Pinpoint the cell where the given text exists, returning its [x, y] midpoint coordinate. 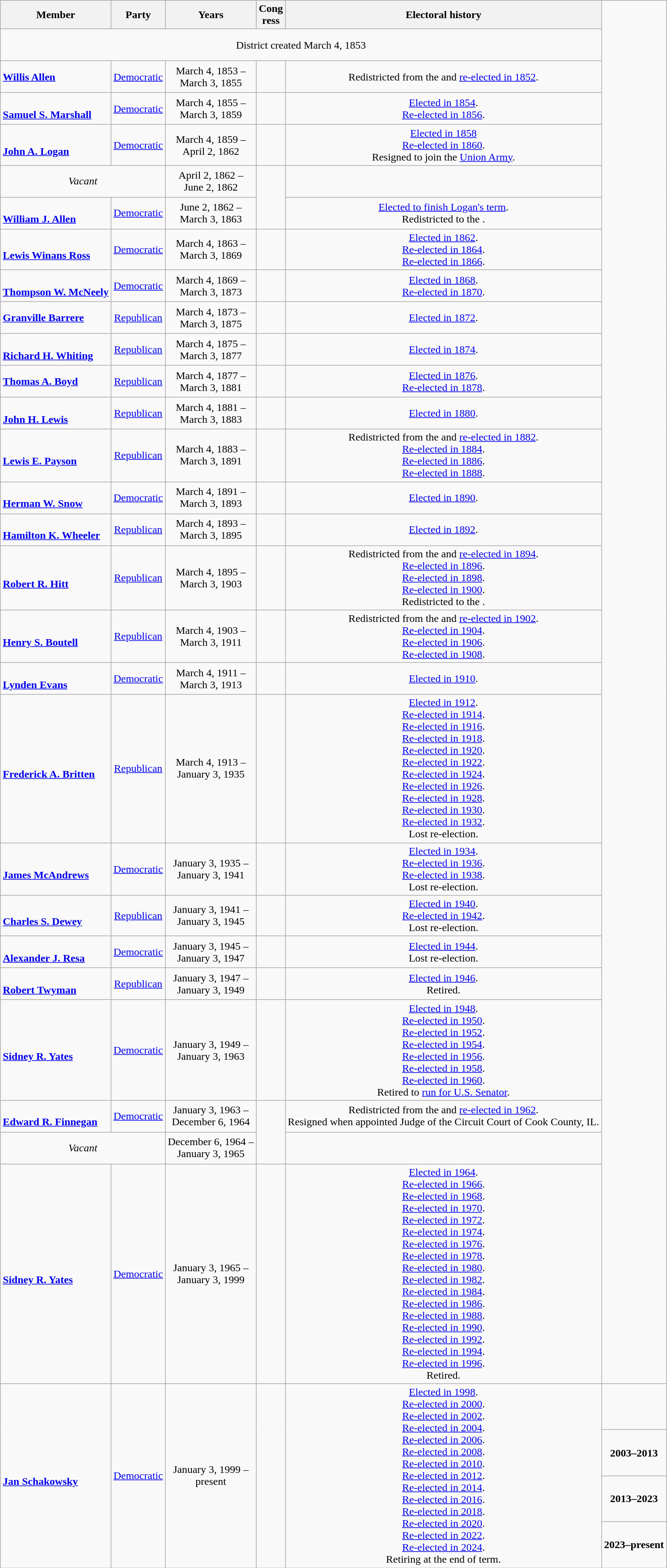
March 4, 1911 –March 3, 1913 [211, 679]
James McAndrews [56, 869]
Thompson W. McNeely [56, 286]
Thomas A. Boyd [56, 381]
2023–present [634, 1545]
Hamilton K. Wheeler [56, 529]
March 4, 1853 –March 3, 1855 [211, 77]
December 6, 1964 –January 3, 1965 [211, 1148]
January 3, 1945 –January 3, 1947 [211, 952]
Richard H. Whiting [56, 349]
January 3, 1935 –January 3, 1941 [211, 869]
March 4, 1895 –March 3, 1903 [211, 578]
Party [138, 15]
Elected in 1890. [444, 498]
March 4, 1893 –March 3, 1895 [211, 529]
March 4, 1859 –April 2, 1862 [211, 145]
Redistricted from the and re-elected in 1962.Resigned when appointed Judge of the Circuit Court of Cook County, IL. [444, 1116]
Jan Schakowsky [56, 1476]
March 4, 1913 –January 3, 1935 [211, 769]
Member [56, 15]
District created March 4, 1853 [301, 45]
Robert Twyman [56, 984]
Willis Allen [56, 77]
March 4, 1877 –March 3, 1881 [211, 381]
Congress [271, 15]
Elected in 1892. [444, 529]
Electoral history [444, 15]
Henry S. Boutell [56, 636]
Years [211, 15]
Edward R. Finnegan [56, 1116]
January 3, 1965 –January 3, 1999 [211, 1274]
Elected in 1876.Re-elected in 1878. [444, 381]
Redistricted from the and re-elected in 1894.Re-elected in 1896.Re-elected in 1898.Re-elected in 1900.Redistricted to the . [444, 578]
Frederick A. Britten [56, 769]
2013–2023 [634, 1499]
Alexander J. Resa [56, 952]
March 4, 1875 –March 3, 1877 [211, 349]
Elected in 1854.Re-elected in 1856. [444, 109]
Robert R. Hitt [56, 578]
June 2, 1862 –March 3, 1863 [211, 213]
January 3, 1941 –January 3, 1945 [211, 916]
Redistricted from the and re-elected in 1902.Re-elected in 1904.Re-elected in 1906.Re-elected in 1908. [444, 636]
Elected in 1946.Retired. [444, 984]
January 3, 1947 –January 3, 1949 [211, 984]
Redistricted from the and re-elected in 1882.Re-elected in 1884.Re-elected in 1886.Re-elected in 1888. [444, 456]
Elected in 1934.Re-elected in 1936.Re-elected in 1938.Lost re-election. [444, 869]
January 3, 1999 –present [211, 1476]
March 4, 1881 –March 3, 1883 [211, 413]
March 4, 1883 –March 3, 1891 [211, 456]
Granville Barrere [56, 318]
William J. Allen [56, 213]
April 2, 1862 –June 2, 1862 [211, 181]
March 4, 1891 –March 3, 1893 [211, 498]
Charles S. Dewey [56, 916]
Lewis E. Payson [56, 456]
Elected in 1880. [444, 413]
Elected in 1874. [444, 349]
March 4, 1855 –March 3, 1859 [211, 109]
John H. Lewis [56, 413]
Elected in 1940.Re-elected in 1942.Lost re-election. [444, 916]
Redistricted from the and re-elected in 1852. [444, 77]
Lewis Winans Ross [56, 249]
Lynden Evans [56, 679]
Elected in 1862.Re-elected in 1864.Re-elected in 1866. [444, 249]
March 4, 1869 –March 3, 1873 [211, 286]
Elected in 1858Re-elected in 1860.Resigned to join the Union Army. [444, 145]
Elected in 1910. [444, 679]
2003–2013 [634, 1453]
Elected in 1868.Re-elected in 1870. [444, 286]
Herman W. Snow [56, 498]
Elected in 1944.Lost re-election. [444, 952]
March 4, 1863 –March 3, 1869 [211, 249]
Elected in 1872. [444, 318]
Elected to finish Logan's term.Redistricted to the . [444, 213]
January 3, 1949 –January 3, 1963 [211, 1050]
March 4, 1903 –March 3, 1911 [211, 636]
John A. Logan [56, 145]
March 4, 1873 –March 3, 1875 [211, 318]
Samuel S. Marshall [56, 109]
January 3, 1963 –December 6, 1964 [211, 1116]
